Extract the [X, Y] coordinate from the center of the cell holding the provided text.  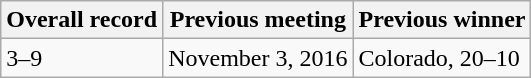
Overall record [82, 20]
November 3, 2016 [258, 58]
Previous meeting [258, 20]
Previous winner [442, 20]
Colorado, 20–10 [442, 58]
3–9 [82, 58]
